Return [X, Y] of the center of cell containing provided text 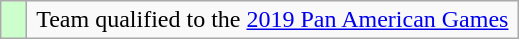
Team qualified to the 2019 Pan American Games [272, 20]
